Provide the (x, y) coordinate of the cell's center where the given text is located.  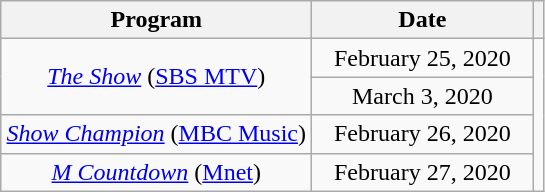
February 26, 2020 (422, 134)
February 27, 2020 (422, 172)
M Countdown (Mnet) (156, 172)
March 3, 2020 (422, 96)
Date (422, 20)
The Show (SBS MTV) (156, 77)
Show Champion (MBC Music) (156, 134)
February 25, 2020 (422, 58)
Program (156, 20)
